From the cell containing the given text, extract its center point as [X, Y] coordinate. 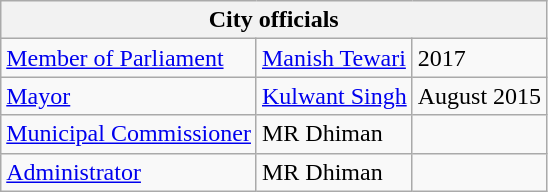
Manish Tewari [334, 58]
Member of Parliament [129, 58]
Kulwant Singh [334, 96]
Mayor [129, 96]
Administrator [129, 172]
August 2015 [479, 96]
Municipal Commissioner [129, 134]
2017 [479, 58]
City officials [274, 20]
